For the text-containing cell, return its midpoint in (x, y) coordinate format. 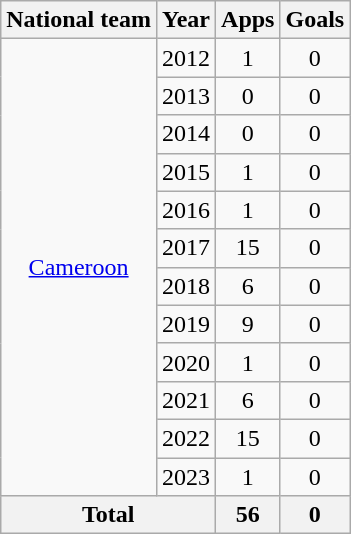
2015 (186, 172)
Apps (248, 20)
9 (248, 324)
2013 (186, 96)
2023 (186, 477)
Total (108, 515)
2012 (186, 58)
2017 (186, 248)
National team (79, 20)
Cameroon (79, 268)
Goals (315, 20)
Year (186, 20)
2021 (186, 400)
2014 (186, 134)
2016 (186, 210)
2018 (186, 286)
56 (248, 515)
2020 (186, 362)
2022 (186, 438)
2019 (186, 324)
